From the cell containing the given text, extract its center point as (X, Y) coordinate. 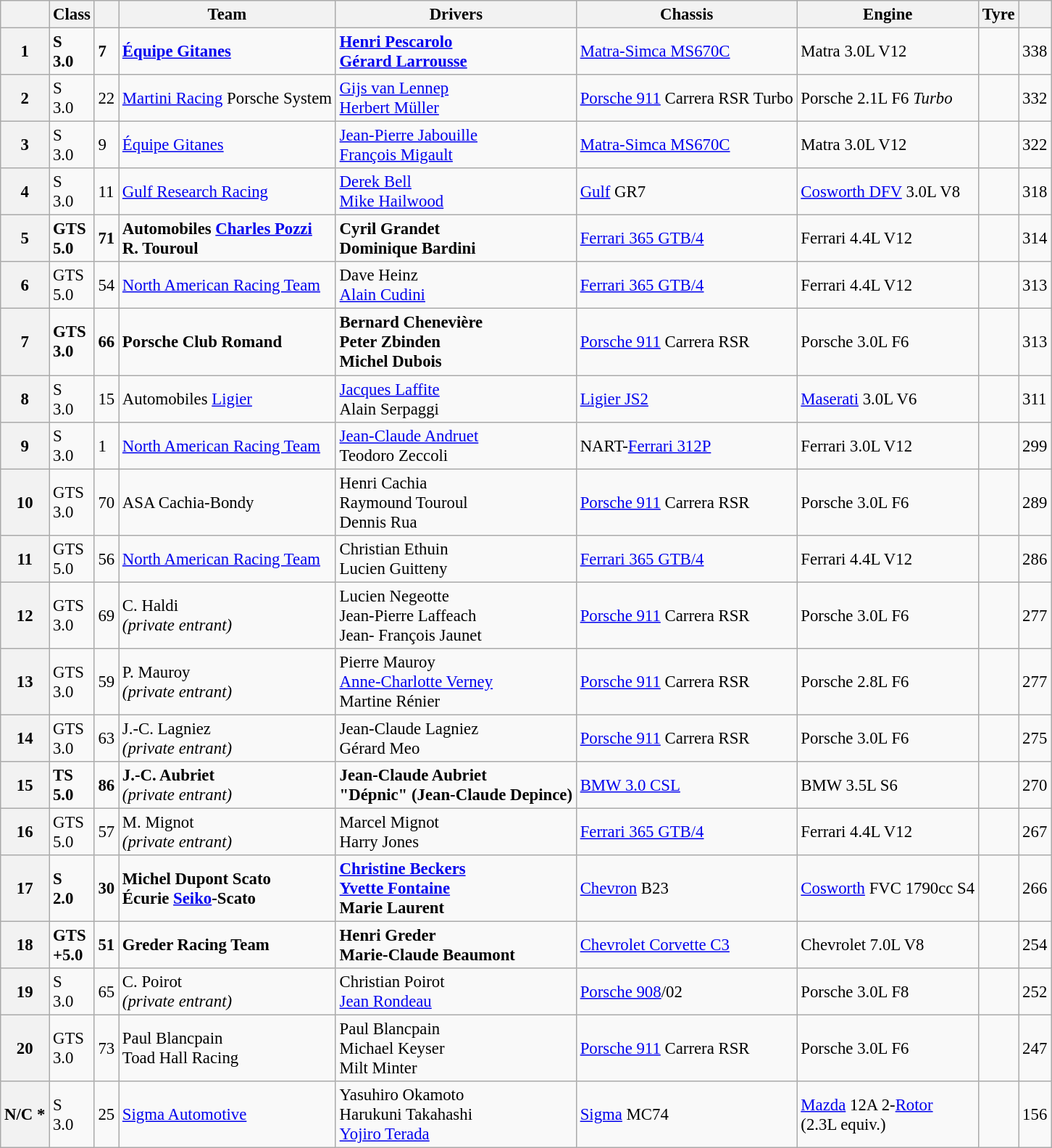
Cyril Grandet Dominique Bardini (456, 239)
69 (106, 615)
Maserati 3.0L V6 (888, 399)
Automobiles Charles Pozzi R. Touroul (227, 239)
71 (106, 239)
318 (1035, 191)
63 (106, 738)
Derek Bell Mike Hailwood (456, 191)
51 (106, 945)
254 (1035, 945)
N/C * (25, 1115)
Team (227, 14)
Dave Heinz Alain Cudini (456, 286)
Christian Ethuin Lucien Guitteny (456, 558)
270 (1035, 786)
17 (25, 889)
Chevrolet 7.0L V8 (888, 945)
Jean-Pierre Jabouille François Migault (456, 145)
332 (1035, 99)
Henri Greder Marie-Claude Beaumont (456, 945)
Paul Blancpain Michael Keyser Milt Minter (456, 1049)
2 (25, 99)
BMW 3.5L S6 (888, 786)
J.-C. Aubriet(private entrant) (227, 786)
252 (1035, 991)
Cosworth DFV 3.0L V8 (888, 191)
Henri Cachia Raymound Touroul Dennis Rua (456, 502)
Mazda 12A 2-Rotor (2.3L equiv.) (888, 1115)
66 (106, 342)
19 (25, 991)
275 (1035, 738)
70 (106, 502)
Gulf GR7 (687, 191)
Jean-Claude Lagniez Gérard Meo (456, 738)
Ferrari 3.0L V12 (888, 445)
56 (106, 558)
65 (106, 991)
286 (1035, 558)
30 (106, 889)
156 (1035, 1115)
299 (1035, 445)
10 (25, 502)
Chassis (687, 14)
8 (25, 399)
GTS+5.0 (72, 945)
Cosworth FVC 1790cc S4 (888, 889)
3 (25, 145)
6 (25, 286)
Jean-Claude Andruet Teodoro Zeccoli (456, 445)
Porsche 911 Carrera RSR Turbo (687, 99)
Gijs van Lennep Herbert Müller (456, 99)
Porsche 3.0L F8 (888, 991)
Christian Poirot Jean Rondeau (456, 991)
Jean-Claude Aubriet "Dépnic" (Jean-Claude Depince) (456, 786)
18 (25, 945)
BMW 3.0 CSL (687, 786)
Gulf Research Racing (227, 191)
22 (106, 99)
Sigma Automotive (227, 1115)
C. Haldi(private entrant) (227, 615)
Engine (888, 14)
Porsche 2.1L F6 Turbo (888, 99)
Sigma MC74 (687, 1115)
314 (1035, 239)
Automobiles Ligier (227, 399)
Lucien Negeotte Jean-Pierre Laffeach Jean- François Jaunet (456, 615)
J.-C. Lagniez(private entrant) (227, 738)
Chevrolet Corvette C3 (687, 945)
ASA Cachia-Bondy (227, 502)
266 (1035, 889)
Bernard Chenevière Peter Zbinden Michel Dubois (456, 342)
TS5.0 (72, 786)
Ligier JS2 (687, 399)
Porsche 2.8L F6 (888, 682)
247 (1035, 1049)
Tyre (998, 14)
Drivers (456, 14)
311 (1035, 399)
Yasuhiro Okamoto Harukuni Takahashi Yojiro Terada (456, 1115)
25 (106, 1115)
12 (25, 615)
C. Poirot(private entrant) (227, 991)
322 (1035, 145)
Class (72, 14)
20 (25, 1049)
Martini Racing Porsche System (227, 99)
14 (25, 738)
Henri Pescarolo Gérard Larrousse (456, 52)
Porsche Club Romand (227, 342)
Jacques Laffite Alain Serpaggi (456, 399)
4 (25, 191)
73 (106, 1049)
P. Mauroy(private entrant) (227, 682)
NART-Ferrari 312P (687, 445)
54 (106, 286)
59 (106, 682)
5 (25, 239)
S2.0 (72, 889)
Porsche 908/02 (687, 991)
Chevron B23 (687, 889)
Greder Racing Team (227, 945)
Michel Dupont Scato Écurie Seiko-Scato (227, 889)
Marcel Mignot Harry Jones (456, 832)
Christine Beckers Yvette Fontaine Marie Laurent (456, 889)
86 (106, 786)
Paul Blancpain Toad Hall Racing (227, 1049)
Pierre Mauroy Anne-Charlotte Verney Martine Rénier (456, 682)
267 (1035, 832)
M. Mignot(private entrant) (227, 832)
338 (1035, 52)
13 (25, 682)
57 (106, 832)
16 (25, 832)
289 (1035, 502)
